Return the [x, y] coordinate for the center point of the cell that contains the specified text.  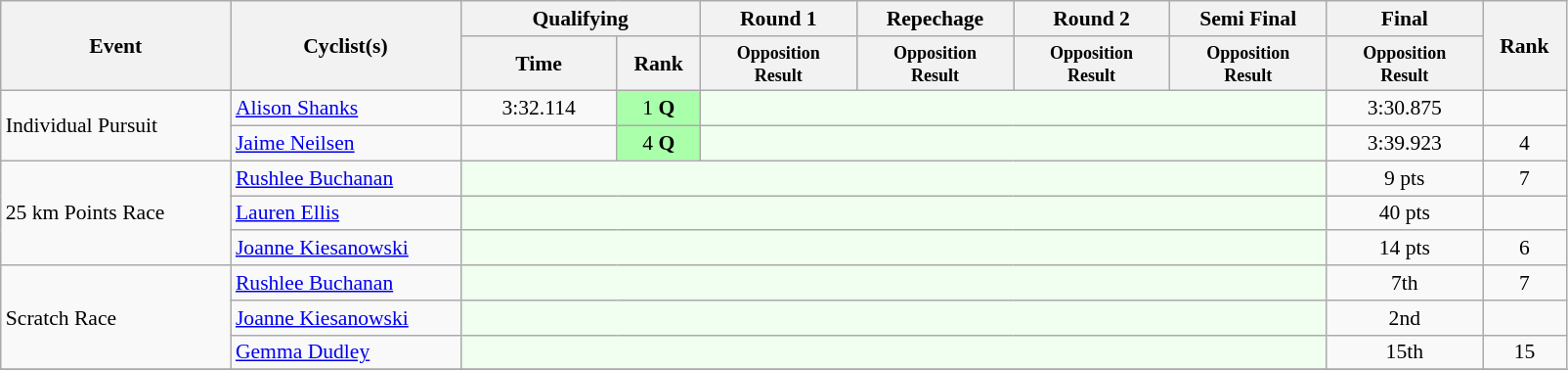
3:32.114 [539, 109]
2nd [1405, 318]
9 pts [1405, 178]
1 Q [659, 109]
Scratch Race [115, 317]
15th [1405, 352]
Round 1 [778, 19]
Qualifying [581, 19]
Alison Shanks [346, 109]
Gemma Dudley [346, 352]
25 km Points Race [115, 213]
Jaime Neilsen [346, 144]
4 Q [659, 144]
Final [1405, 19]
6 [1525, 249]
14 pts [1405, 249]
Repechage [935, 19]
7th [1405, 283]
Cyclist(s) [346, 46]
Event [115, 46]
Individual Pursuit [115, 125]
40 pts [1405, 213]
3:30.875 [1405, 109]
4 [1525, 144]
3:39.923 [1405, 144]
Time [539, 64]
Lauren Ellis [346, 213]
15 [1525, 352]
Semi Final [1248, 19]
Round 2 [1091, 19]
